Search for the cell housing the specified text and yield its [X, Y] center coordinate. 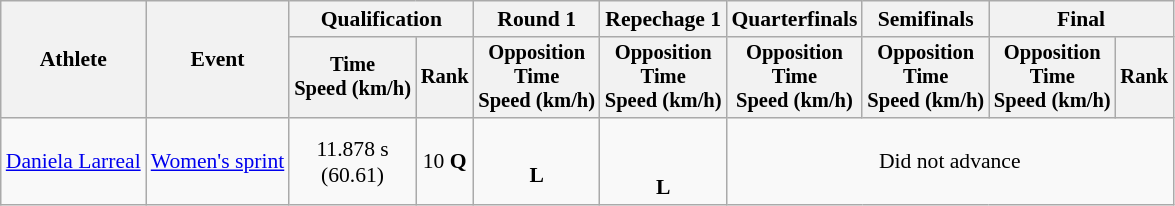
11.878 s(60.61) [352, 162]
Women's sprint [218, 162]
Athlete [74, 60]
Daniela Larreal [74, 162]
Round 1 [536, 19]
Qualification [381, 19]
Semifinals [926, 19]
Did not advance [950, 162]
Event [218, 60]
Final [1081, 19]
Quarterfinals [794, 19]
TimeSpeed (km/h) [352, 78]
Repechage 1 [664, 19]
10 Q [445, 162]
